Return (X, Y) of the center of cell containing provided text 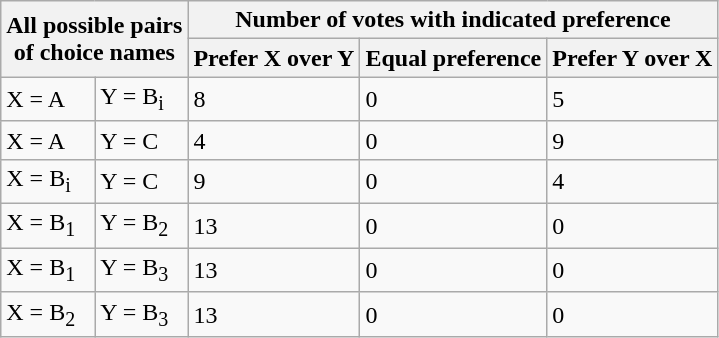
Y = B2 (142, 226)
Number of votes with indicated preference (453, 20)
X = B2 (48, 314)
All possible pairsof choice names (94, 39)
X = Bi (48, 181)
5 (632, 99)
Prefer X over Y (274, 58)
8 (274, 99)
Prefer Y over X (632, 58)
Equal preference (454, 58)
Y = Bi (142, 99)
